From the cell containing the given text, extract its center point as [X, Y] coordinate. 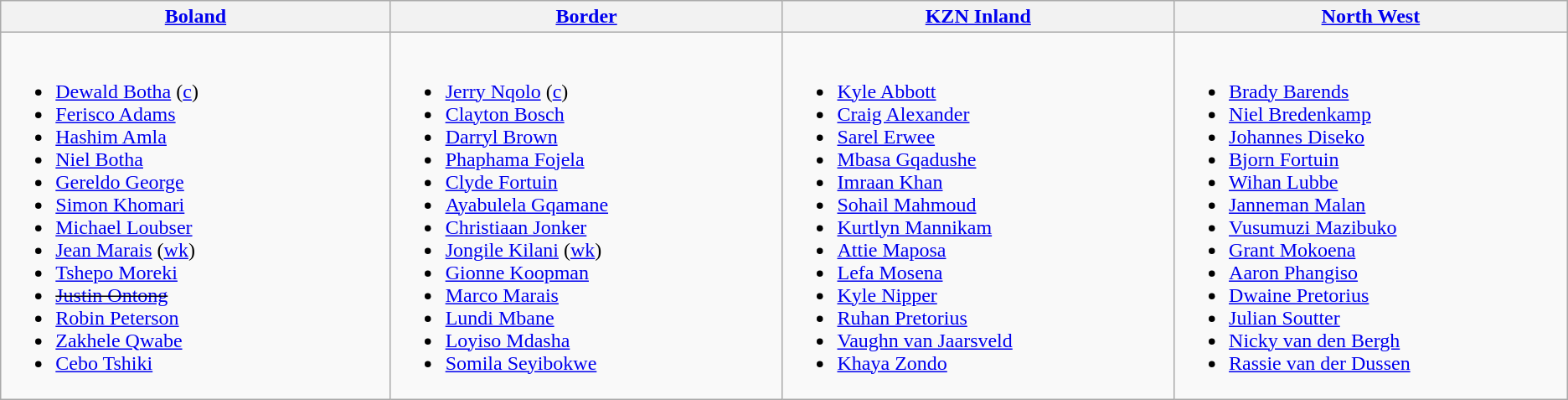
North West [1371, 17]
Boland [196, 17]
KZN Inland [978, 17]
Border [586, 17]
